Identify which cell holds the provided text, then report its [X, Y] central coordinate. 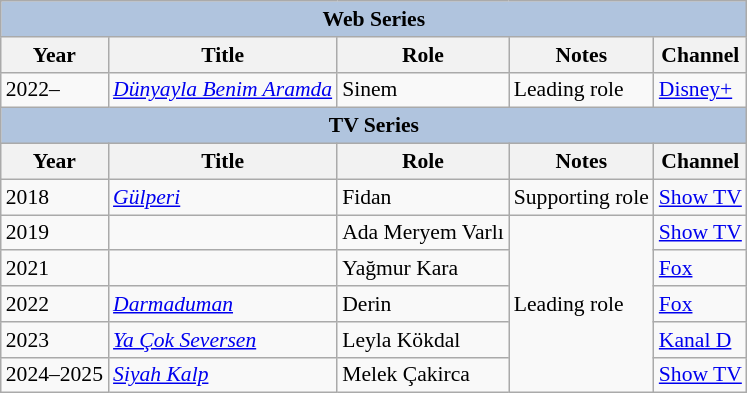
Sinem [423, 90]
Derin [423, 304]
2019 [54, 233]
Leyla Kökdal [423, 340]
2018 [54, 197]
2022 [54, 304]
TV Series [374, 126]
Fidan [423, 197]
Yağmur Kara [423, 269]
Ada Meryem Varlı [423, 233]
2022– [54, 90]
Web Series [374, 19]
Dünyayla Benim Aramda [222, 90]
Melek Çakirca [423, 375]
Supporting role [582, 197]
Gülperi [222, 197]
Ya Çok Seversen [222, 340]
Siyah Kalp [222, 375]
2021 [54, 269]
Darmaduman [222, 304]
2024–2025 [54, 375]
2023 [54, 340]
Disney+ [700, 90]
Kanal D [700, 340]
